Locate the cell with the specified text and output its (X, Y) center coordinate. 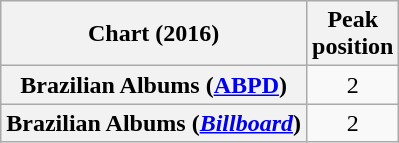
Brazilian Albums (Billboard) (154, 123)
Brazilian Albums (ABPD) (154, 85)
Peakposition (353, 34)
Chart (2016) (154, 34)
